For the text-containing cell, return its midpoint in [X, Y] coordinate format. 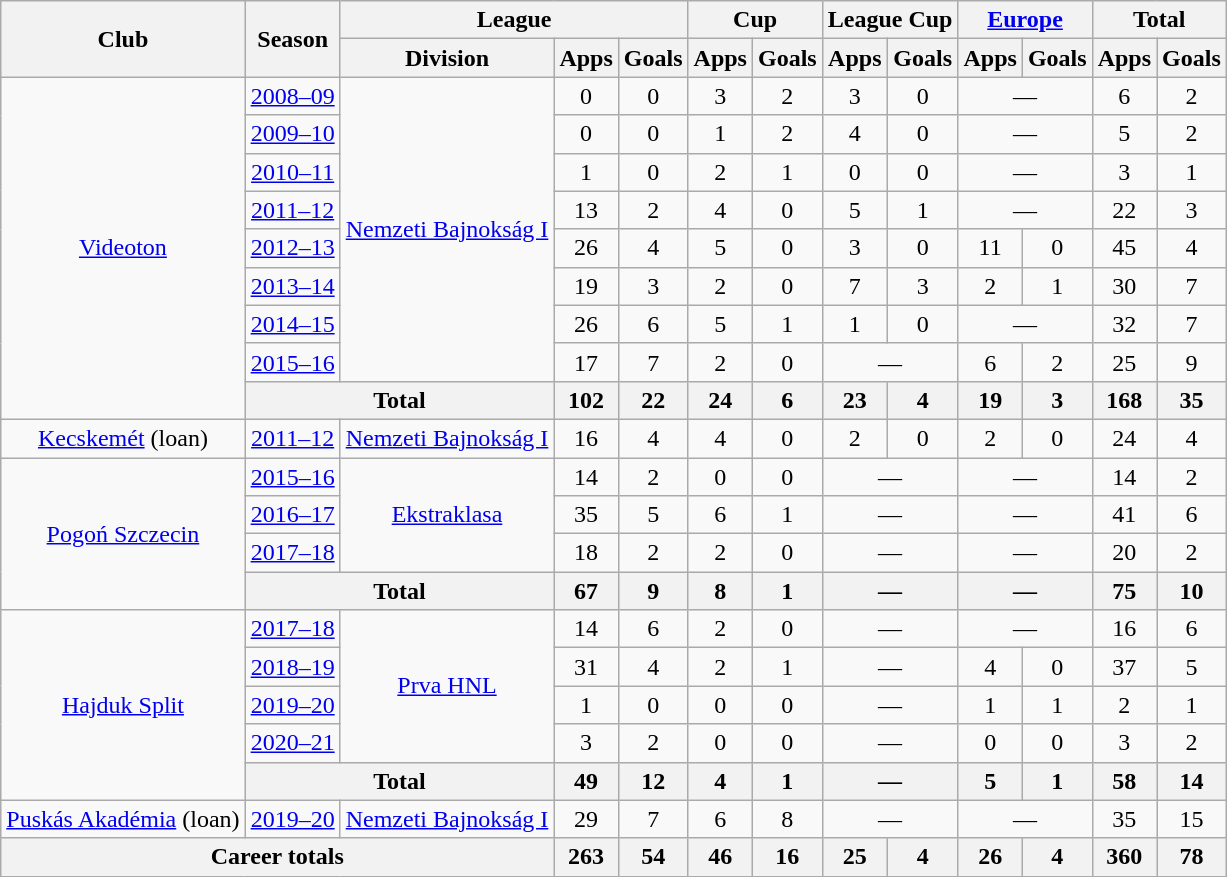
Videoton [123, 248]
Europe [1025, 20]
30 [1124, 286]
78 [1192, 857]
2020–21 [292, 743]
League Cup [890, 20]
11 [990, 248]
45 [1124, 248]
Division [447, 58]
Ekstraklasa [447, 515]
2014–15 [292, 324]
Season [292, 39]
54 [653, 857]
2008–09 [292, 96]
2018–19 [292, 667]
Hajduk Split [123, 705]
2010–11 [292, 172]
13 [586, 210]
Puskás Akadémia (loan) [123, 819]
2009–10 [292, 134]
75 [1124, 591]
Cup [755, 20]
32 [1124, 324]
263 [586, 857]
17 [586, 362]
Club [123, 39]
102 [586, 400]
2013–14 [292, 286]
31 [586, 667]
20 [1124, 553]
League [514, 20]
37 [1124, 667]
29 [586, 819]
Kecskemét (loan) [123, 438]
Career totals [278, 857]
23 [854, 400]
360 [1124, 857]
67 [586, 591]
58 [1124, 781]
46 [720, 857]
18 [586, 553]
2012–13 [292, 248]
41 [1124, 515]
10 [1192, 591]
15 [1192, 819]
168 [1124, 400]
2016–17 [292, 515]
49 [586, 781]
Pogoń Szczecin [123, 534]
Prva HNL [447, 686]
12 [653, 781]
